Extract the [x, y] coordinate from the center of the cell holding the provided text.  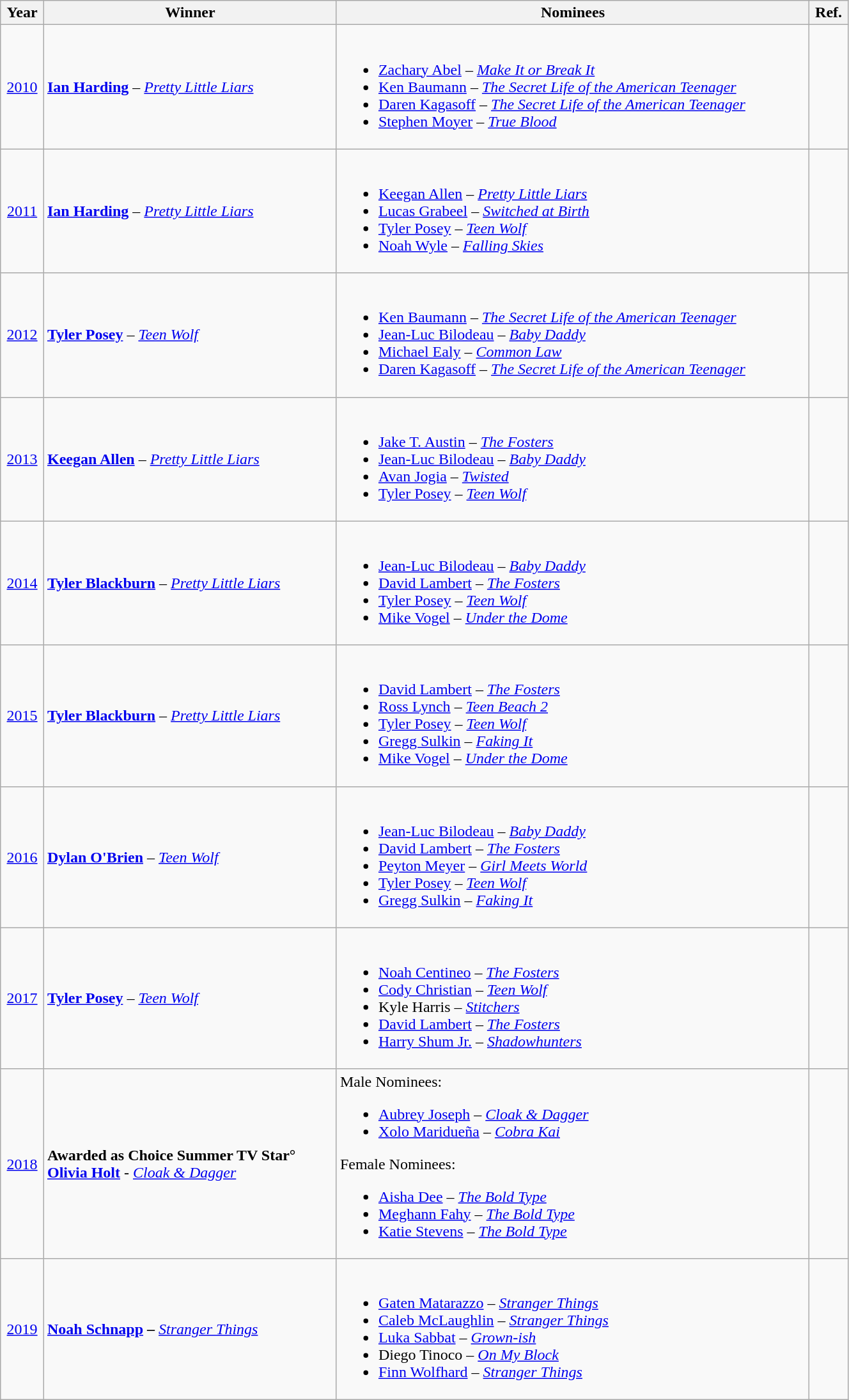
Jean-Luc Bilodeau – Baby DaddyDavid Lambert – The FostersTyler Posey – Teen WolfMike Vogel – Under the Dome [573, 583]
Awarded as Choice Summer TV Star°Olivia Holt - Cloak & Dagger [190, 1163]
Keegan Allen – Pretty Little LiarsLucas Grabeel – Switched at BirthTyler Posey – Teen WolfNoah Wyle – Falling Skies [573, 211]
2018 [22, 1163]
2015 [22, 716]
Jake T. Austin – The FostersJean-Luc Bilodeau – Baby DaddyAvan Jogia – TwistedTyler Posey – Teen Wolf [573, 459]
2013 [22, 459]
2012 [22, 335]
2010 [22, 87]
Noah Schnapp – Stranger Things [190, 1328]
Winner [190, 13]
2019 [22, 1328]
Dylan O'Brien – Teen Wolf [190, 857]
2014 [22, 583]
Gaten Matarazzo – Stranger ThingsCaleb McLaughlin – Stranger ThingsLuka Sabbat – Grown-ishDiego Tinoco – On My BlockFinn Wolfhard – Stranger Things [573, 1328]
David Lambert – The FostersRoss Lynch – Teen Beach 2Tyler Posey – Teen WolfGregg Sulkin – Faking ItMike Vogel – Under the Dome [573, 716]
Nominees [573, 13]
Ref. [829, 13]
Keegan Allen – Pretty Little Liars [190, 459]
2011 [22, 211]
Year [22, 13]
Jean-Luc Bilodeau – Baby DaddyDavid Lambert – The FostersPeyton Meyer – Girl Meets WorldTyler Posey – Teen WolfGregg Sulkin – Faking It [573, 857]
2017 [22, 999]
Noah Centineo – The FostersCody Christian – Teen WolfKyle Harris – StitchersDavid Lambert – The FostersHarry Shum Jr. – Shadowhunters [573, 999]
2016 [22, 857]
